Identify which cell holds the provided text, then report its [x, y] central coordinate. 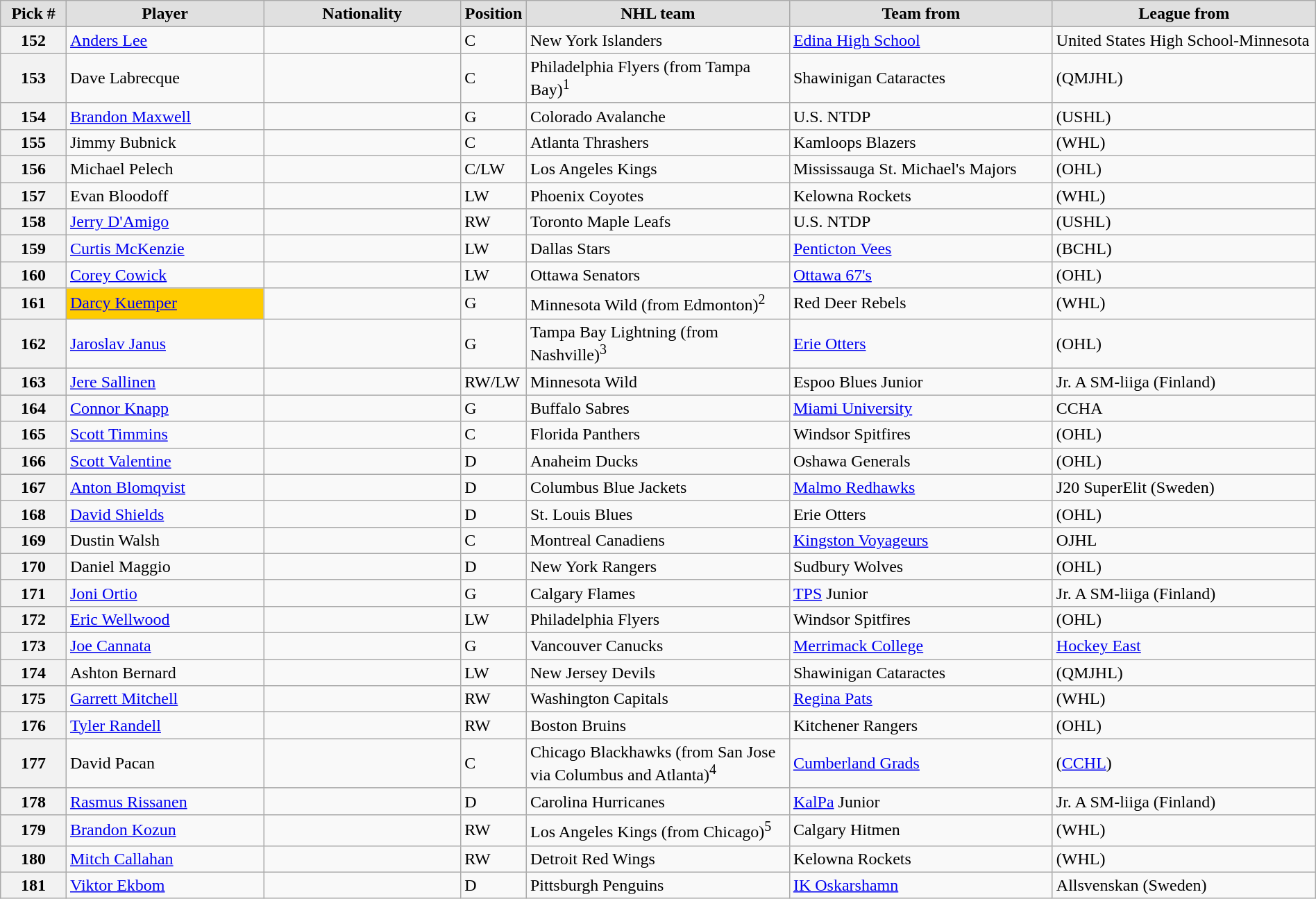
Daniel Maggio [164, 566]
Malmo Redhawks [920, 487]
181 [33, 885]
Colorado Avalanche [658, 116]
Minnesota Wild [658, 382]
155 [33, 142]
178 [33, 801]
Michael Pelech [164, 169]
Dallas Stars [658, 249]
Los Angeles Kings [658, 169]
Edina High School [920, 40]
Kingston Voyageurs [920, 540]
Brandon Maxwell [164, 116]
Florida Panthers [658, 435]
Boston Bruins [658, 725]
IK Oskarshamn [920, 885]
Evan Bloodoff [164, 196]
Anders Lee [164, 40]
Minnesota Wild (from Edmonton)2 [658, 304]
(BCHL) [1184, 249]
157 [33, 196]
Ottawa Senators [658, 275]
Kamloops Blazers [920, 142]
163 [33, 382]
Washington Capitals [658, 699]
David Shields [164, 514]
Tyler Randell [164, 725]
168 [33, 514]
United States High School-Minnesota [1184, 40]
154 [33, 116]
Jerry D'Amigo [164, 222]
Player [164, 14]
Red Deer Rebels [920, 304]
Mitch Callahan [164, 859]
New Jersey Devils [658, 673]
Dave Labrecque [164, 78]
Jere Sallinen [164, 382]
Position [494, 14]
159 [33, 249]
NHL team [658, 14]
OJHL [1184, 540]
Merrimack College [920, 646]
164 [33, 408]
Detroit Red Wings [658, 859]
Joni Ortio [164, 593]
Los Angeles Kings (from Chicago)5 [658, 830]
TPS Junior [920, 593]
153 [33, 78]
Pick # [33, 14]
171 [33, 593]
Philadelphia Flyers [658, 620]
179 [33, 830]
Ashton Bernard [164, 673]
Scott Valentine [164, 461]
Team from [920, 14]
173 [33, 646]
156 [33, 169]
Corey Cowick [164, 275]
Connor Knapp [164, 408]
170 [33, 566]
Vancouver Canucks [658, 646]
161 [33, 304]
165 [33, 435]
Garrett Mitchell [164, 699]
Joe Cannata [164, 646]
166 [33, 461]
Ottawa 67's [920, 275]
Penticton Vees [920, 249]
162 [33, 344]
Dustin Walsh [164, 540]
Allsvenskan (Sweden) [1184, 885]
174 [33, 673]
Tampa Bay Lightning (from Nashville)3 [658, 344]
152 [33, 40]
Kitchener Rangers [920, 725]
Atlanta Thrashers [658, 142]
Cumberland Grads [920, 764]
St. Louis Blues [658, 514]
Rasmus Rissanen [164, 801]
167 [33, 487]
Pittsburgh Penguins [658, 885]
177 [33, 764]
Espoo Blues Junior [920, 382]
New York Rangers [658, 566]
Regina Pats [920, 699]
160 [33, 275]
Anaheim Ducks [658, 461]
League from [1184, 14]
Chicago Blackhawks (from San Jose via Columbus and Atlanta)4 [658, 764]
180 [33, 859]
Curtis McKenzie [164, 249]
Mississauga St. Michael's Majors [920, 169]
Miami University [920, 408]
Viktor Ekbom [164, 885]
RW/LW [494, 382]
Phoenix Coyotes [658, 196]
Philadelphia Flyers (from Tampa Bay)1 [658, 78]
Brandon Kozun [164, 830]
Jaroslav Janus [164, 344]
C/LW [494, 169]
Nationality [362, 14]
Oshawa Generals [920, 461]
(CCHL) [1184, 764]
Eric Wellwood [164, 620]
176 [33, 725]
Jimmy Bubnick [164, 142]
Anton Blomqvist [164, 487]
Calgary Hitmen [920, 830]
Buffalo Sabres [658, 408]
Darcy Kuemper [164, 304]
158 [33, 222]
David Pacan [164, 764]
CCHA [1184, 408]
Carolina Hurricanes [658, 801]
175 [33, 699]
Sudbury Wolves [920, 566]
172 [33, 620]
New York Islanders [658, 40]
J20 SuperElit (Sweden) [1184, 487]
Calgary Flames [658, 593]
Montreal Canadiens [658, 540]
KalPa Junior [920, 801]
Columbus Blue Jackets [658, 487]
Toronto Maple Leafs [658, 222]
Scott Timmins [164, 435]
169 [33, 540]
Hockey East [1184, 646]
